Capture the cell that displays the provided text and extract its [x, y] central coordinate. 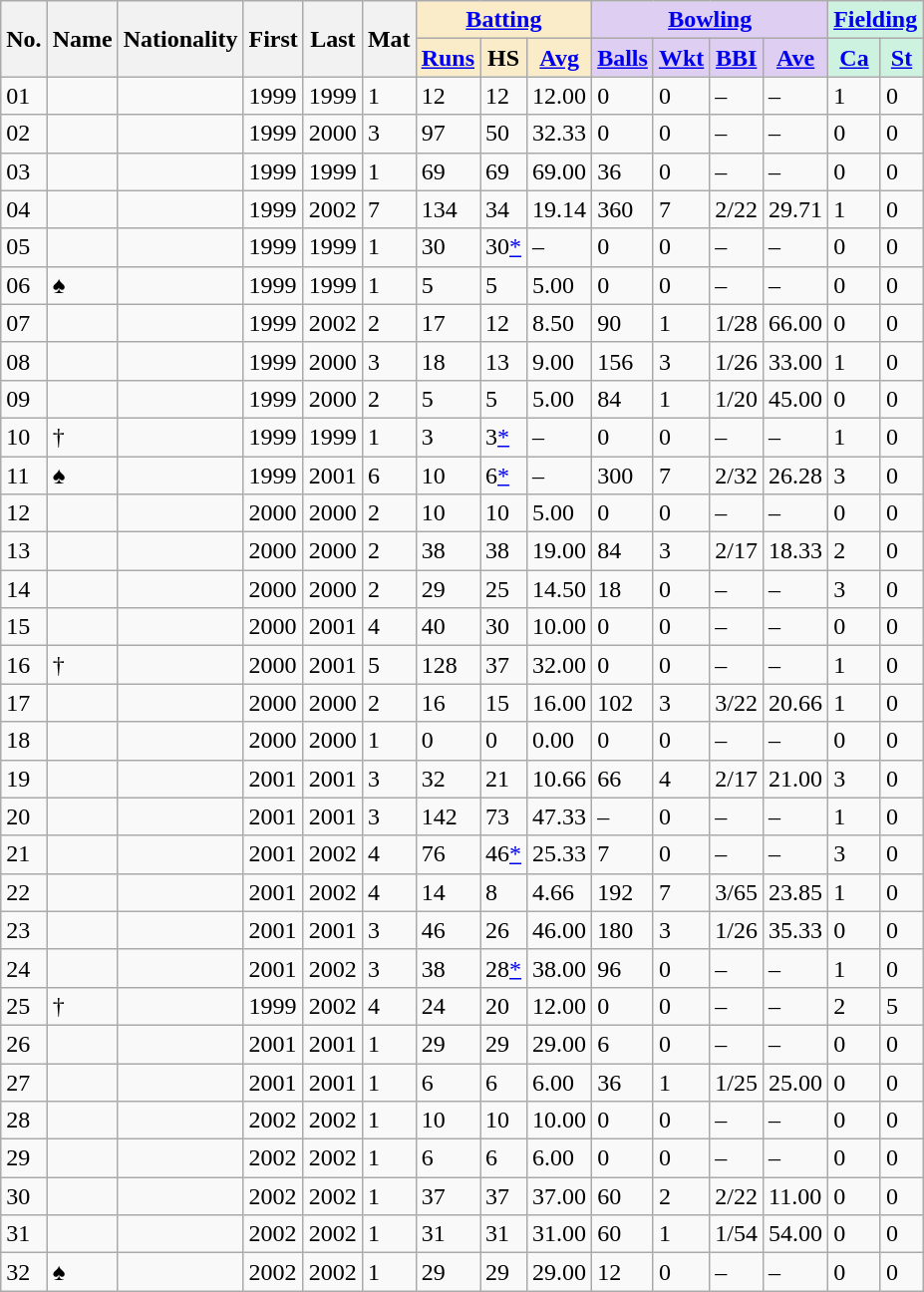
Fielding [875, 20]
St [901, 58]
11 [24, 476]
1/20 [737, 399]
3* [504, 437]
22 [24, 892]
08 [24, 361]
Last [333, 39]
Runs [448, 58]
360 [623, 209]
14.50 [560, 589]
2/32 [737, 476]
66.00 [795, 323]
4.66 [560, 892]
9.00 [560, 361]
46 [448, 930]
96 [623, 968]
HS [504, 58]
18.33 [795, 551]
1/25 [737, 1082]
156 [623, 361]
Avg [560, 58]
06 [24, 285]
45.00 [795, 399]
54.00 [795, 1234]
90 [623, 323]
34 [504, 209]
8.50 [560, 323]
21.00 [795, 779]
05 [24, 247]
33.00 [795, 361]
Ave [795, 58]
19 [24, 779]
35.33 [795, 930]
32.33 [560, 134]
8 [504, 892]
128 [448, 665]
No. [24, 39]
Wkt [681, 58]
1/28 [737, 323]
04 [24, 209]
Ca [855, 58]
01 [24, 96]
40 [448, 627]
46* [504, 854]
76 [448, 854]
50 [504, 134]
3/65 [737, 892]
29.71 [795, 209]
Bowling [710, 20]
26.28 [795, 476]
142 [448, 816]
23 [24, 930]
07 [24, 323]
6* [504, 476]
First [273, 39]
28 [24, 1121]
300 [623, 476]
3/22 [737, 703]
37.00 [560, 1196]
25.00 [795, 1082]
46.00 [560, 930]
25.33 [560, 854]
0.00 [560, 741]
69.00 [560, 171]
Nationality [180, 39]
134 [448, 209]
19.14 [560, 209]
02 [24, 134]
66 [623, 779]
09 [24, 399]
27 [24, 1082]
102 [623, 703]
31.00 [560, 1234]
32.00 [560, 665]
BBI [737, 58]
19.00 [560, 551]
1/54 [737, 1234]
30* [504, 247]
97 [448, 134]
38.00 [560, 968]
20.66 [795, 703]
03 [24, 171]
11.00 [795, 1196]
10.66 [560, 779]
23.85 [795, 892]
Batting [504, 20]
16.00 [560, 703]
47.33 [560, 816]
Mat [389, 39]
Name [82, 39]
180 [623, 930]
192 [623, 892]
28* [504, 968]
Balls [623, 58]
73 [504, 816]
